Locate the cell with the specified text and output its [X, Y] center coordinate. 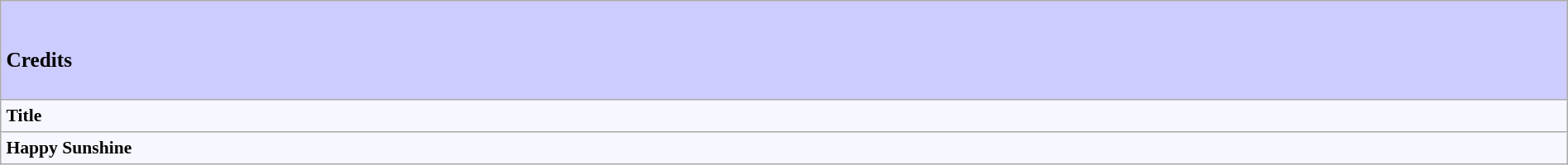
Credits [784, 50]
Happy Sunshine [784, 148]
Title [784, 115]
